Locate the cell with the specified text and output its [x, y] center coordinate. 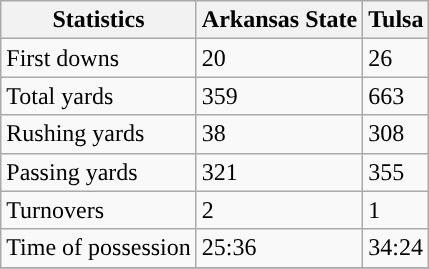
25:36 [279, 248]
Rushing yards [99, 134]
20 [279, 58]
Statistics [99, 20]
355 [396, 172]
38 [279, 134]
359 [279, 96]
34:24 [396, 248]
1 [396, 210]
321 [279, 172]
663 [396, 96]
26 [396, 58]
First downs [99, 58]
Tulsa [396, 20]
Time of possession [99, 248]
Turnovers [99, 210]
Total yards [99, 96]
308 [396, 134]
2 [279, 210]
Passing yards [99, 172]
Arkansas State [279, 20]
